Pinpoint the cell where the given text exists, returning its (X, Y) midpoint coordinate. 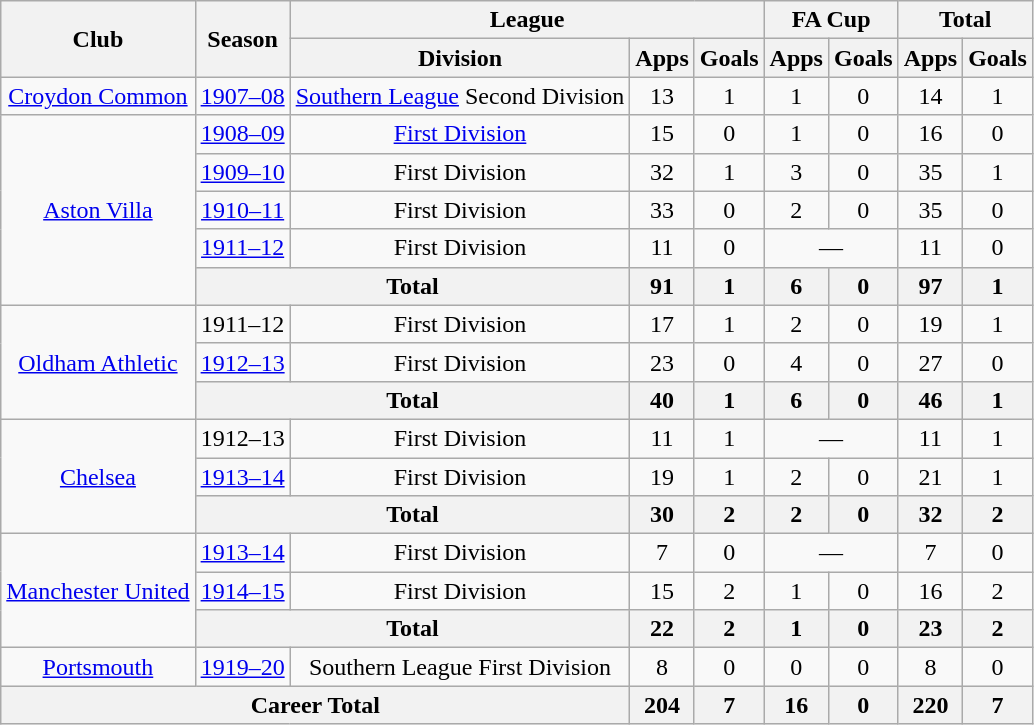
97 (930, 286)
Oldham Athletic (98, 362)
21 (930, 477)
33 (662, 210)
27 (930, 362)
Career Total (316, 705)
22 (662, 629)
Chelsea (98, 476)
3 (796, 172)
1907–08 (242, 96)
1908–09 (242, 134)
204 (662, 705)
14 (930, 96)
40 (662, 400)
1909–10 (242, 172)
1919–20 (242, 667)
Southern League Second Division (460, 96)
1914–15 (242, 591)
Croydon Common (98, 96)
Division (460, 58)
1910–11 (242, 210)
4 (796, 362)
League (527, 20)
13 (662, 96)
220 (930, 705)
Season (242, 39)
Manchester United (98, 591)
17 (662, 324)
Aston Villa (98, 210)
Portsmouth (98, 667)
46 (930, 400)
FA Cup (831, 20)
Club (98, 39)
30 (662, 515)
91 (662, 286)
Southern League First Division (460, 667)
